Search for the cell housing the specified text and yield its [X, Y] center coordinate. 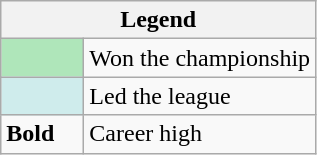
Led the league [200, 96]
Bold [42, 134]
Won the championship [200, 58]
Career high [200, 134]
Legend [158, 20]
